Output the [x, y] coordinate of the center of the cell containing the given text.  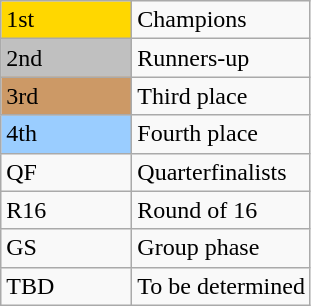
To be determined [222, 286]
R16 [66, 210]
1st [66, 20]
GS [66, 248]
2nd [66, 58]
Quarterfinalists [222, 172]
Runners-up [222, 58]
Fourth place [222, 134]
Third place [222, 96]
Group phase [222, 248]
Round of 16 [222, 210]
TBD [66, 286]
4th [66, 134]
Champions [222, 20]
3rd [66, 96]
QF [66, 172]
